Provide the [x, y] coordinate of the cell's center where the given text is located.  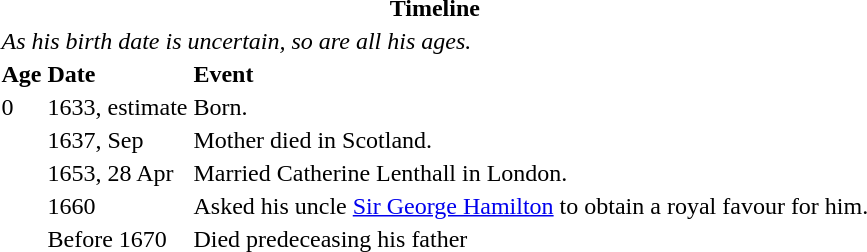
1637, Sep [118, 140]
0 [22, 107]
Age [22, 74]
Date [118, 74]
1660 [118, 206]
1633, estimate [118, 107]
1653, 28 Apr [118, 173]
